Capture the cell that displays the provided text and extract its (x, y) central coordinate. 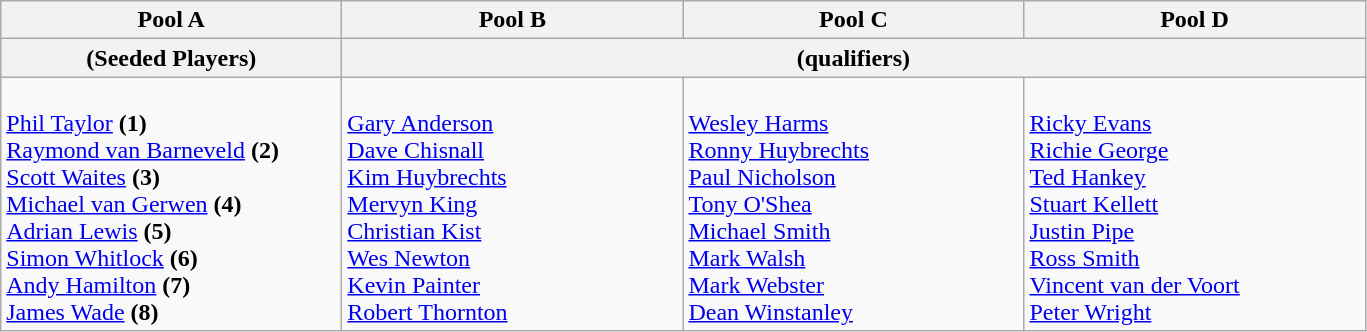
Pool A (172, 20)
(Seeded Players) (172, 58)
Pool B (512, 20)
Ricky Evans Richie George Ted Hankey Stuart Kellett Justin Pipe Ross Smith Vincent van der Voort Peter Wright (1194, 204)
Wesley Harms Ronny Huybrechts Paul Nicholson Tony O'Shea Michael Smith Mark Walsh Mark Webster Dean Winstanley (854, 204)
(qualifiers) (854, 58)
Gary Anderson Dave Chisnall Kim Huybrechts Mervyn King Christian Kist Wes Newton Kevin Painter Robert Thornton (512, 204)
Pool D (1194, 20)
Pool C (854, 20)
